Pinpoint the cell where the given text exists, returning its [X, Y] midpoint coordinate. 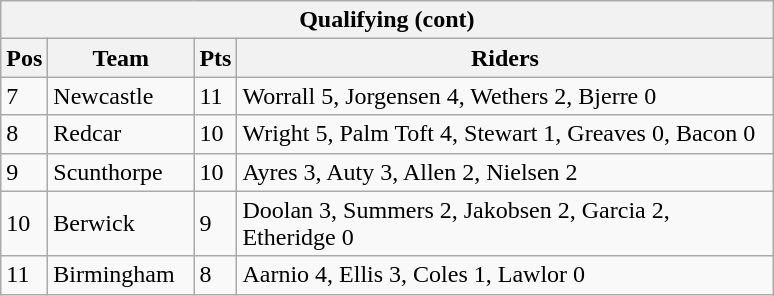
Riders [505, 58]
Berwick [121, 224]
Ayres 3, Auty 3, Allen 2, Nielsen 2 [505, 172]
Pos [24, 58]
Qualifying (cont) [387, 20]
Newcastle [121, 96]
Pts [216, 58]
7 [24, 96]
Redcar [121, 134]
Doolan 3, Summers 2, Jakobsen 2, Garcia 2, Etheridge 0 [505, 224]
Worrall 5, Jorgensen 4, Wethers 2, Bjerre 0 [505, 96]
Scunthorpe [121, 172]
Team [121, 58]
Aarnio 4, Ellis 3, Coles 1, Lawlor 0 [505, 275]
Birmingham [121, 275]
Wright 5, Palm Toft 4, Stewart 1, Greaves 0, Bacon 0 [505, 134]
